Capture the cell that displays the provided text and extract its (x, y) central coordinate. 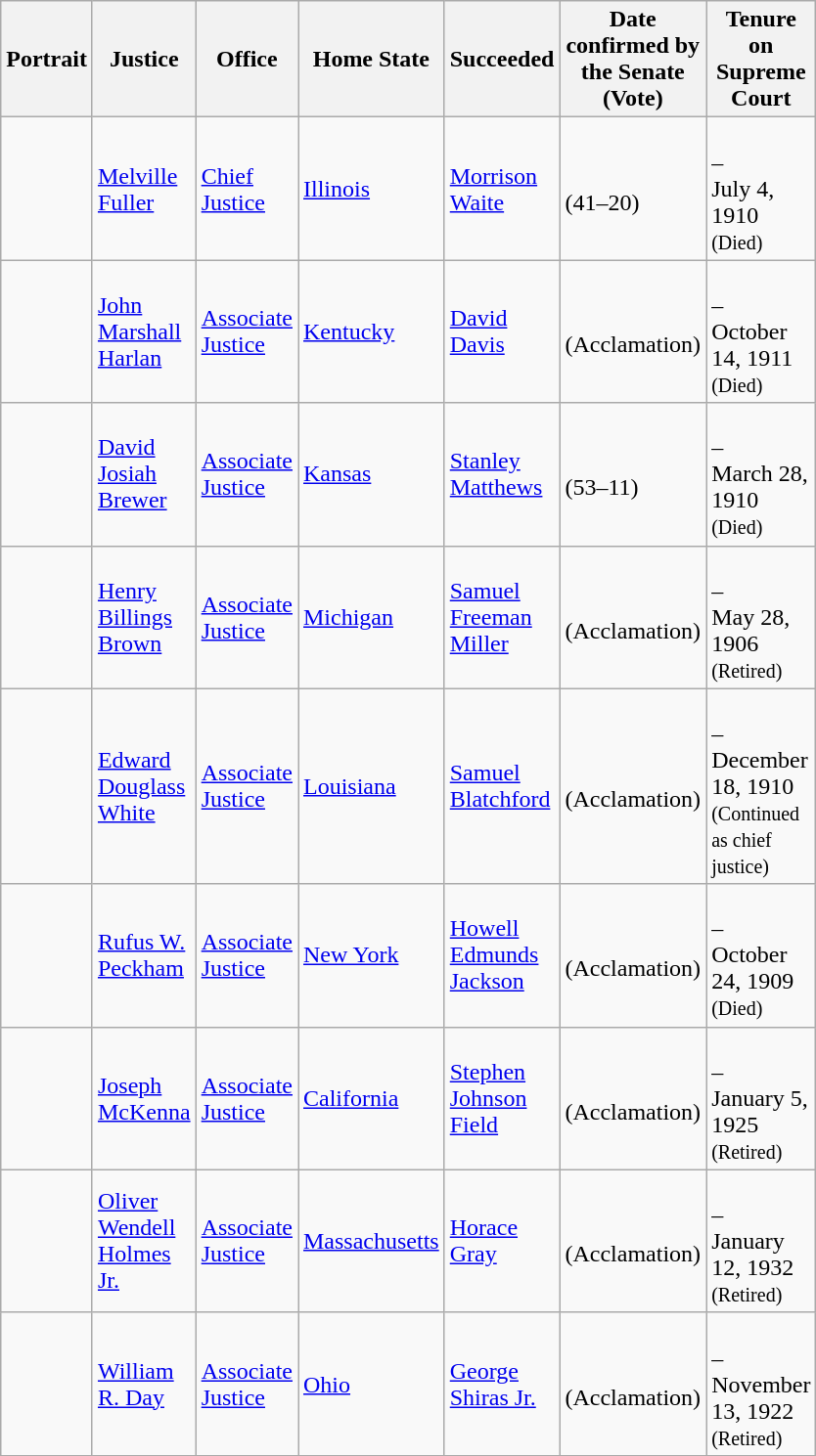
Henry Billings Brown (144, 617)
–March 28, 1910(Died) (761, 474)
Kansas (371, 474)
Justice (144, 59)
Joseph McKenna (144, 1098)
Oliver Wendell Holmes Jr. (144, 1241)
Samuel Blatchford (502, 786)
Horace Gray (502, 1241)
Portrait (47, 59)
William R. Day (144, 1384)
–May 28, 1906(Retired) (761, 617)
Stanley Matthews (502, 474)
–January 5, 1925(Retired) (761, 1098)
Home State (371, 59)
Howell Edmunds Jackson (502, 955)
Samuel Freeman Miller (502, 617)
David Davis (502, 331)
–October 14, 1911(Died) (761, 331)
New York (371, 955)
(53–11) (633, 474)
Tenure on Supreme Court (761, 59)
John Marshall Harlan (144, 331)
–July 4, 1910(Died) (761, 189)
Ohio (371, 1384)
Kentucky (371, 331)
Massachusetts (371, 1241)
Louisiana (371, 786)
Date confirmed by the Senate(Vote) (633, 59)
David Josiah Brewer (144, 474)
–December 18, 1910(Continued as chief justice) (761, 786)
Stephen Johnson Field (502, 1098)
Michigan (371, 617)
George Shiras Jr. (502, 1384)
–January 12, 1932(Retired) (761, 1241)
Chief Justice (247, 189)
(41–20) (633, 189)
Illinois (371, 189)
–November 13, 1922(Retired) (761, 1384)
Edward Douglass White (144, 786)
Office (247, 59)
Succeeded (502, 59)
Rufus W. Peckham (144, 955)
California (371, 1098)
Melville Fuller (144, 189)
–October 24, 1909(Died) (761, 955)
Morrison Waite (502, 189)
